Return (X, Y) of the center of cell containing provided text 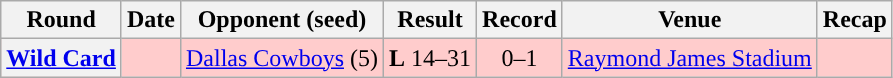
Round (62, 20)
Date (150, 20)
Opponent (seed) (282, 20)
Recap (854, 20)
Result (430, 20)
Record (520, 20)
Dallas Cowboys (5) (282, 58)
Venue (690, 20)
Raymond James Stadium (690, 58)
Wild Card (62, 58)
0–1 (520, 58)
L 14–31 (430, 58)
